Pinpoint the cell where the given text exists, returning its (x, y) midpoint coordinate. 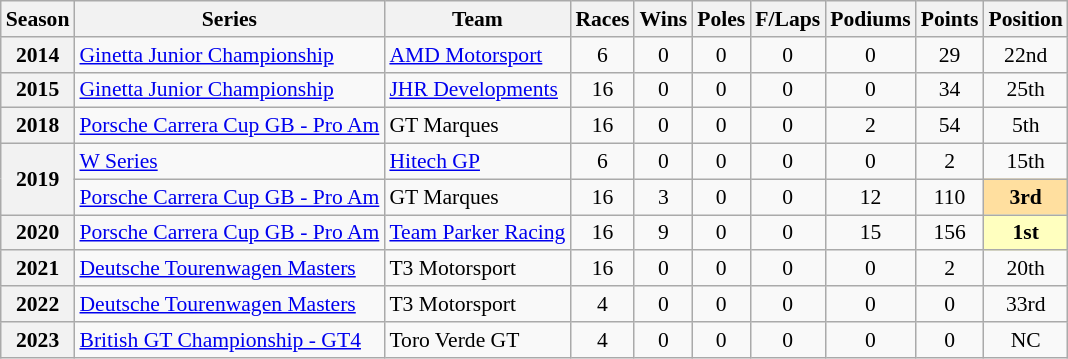
15th (1025, 162)
34 (950, 90)
Toro Verde GT (477, 340)
2020 (38, 233)
2014 (38, 55)
2022 (38, 304)
1st (1025, 233)
2023 (38, 340)
F/Laps (788, 19)
AMD Motorsport (477, 55)
3rd (1025, 197)
Podiums (870, 19)
15 (870, 233)
2019 (38, 180)
Wins (663, 19)
2018 (38, 126)
9 (663, 233)
JHR Developments (477, 90)
Points (950, 19)
Series (229, 19)
20th (1025, 269)
Hitech GP (477, 162)
29 (950, 55)
Team (477, 19)
NC (1025, 340)
54 (950, 126)
British GT Championship - GT4 (229, 340)
33rd (1025, 304)
110 (950, 197)
2015 (38, 90)
Poles (721, 19)
Season (38, 19)
Team Parker Racing (477, 233)
156 (950, 233)
25th (1025, 90)
Races (602, 19)
22nd (1025, 55)
5th (1025, 126)
W Series (229, 162)
12 (870, 197)
3 (663, 197)
Position (1025, 19)
2021 (38, 269)
